From the cell containing the given text, extract its center point as [X, Y] coordinate. 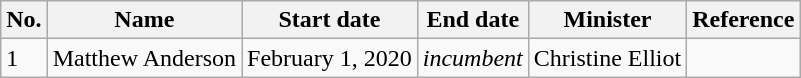
Christine Elliot [607, 58]
End date [472, 20]
Name [144, 20]
1 [24, 58]
Matthew Anderson [144, 58]
incumbent [472, 58]
Reference [744, 20]
February 1, 2020 [330, 58]
No. [24, 20]
Start date [330, 20]
Minister [607, 20]
